From the cell containing the given text, extract its center point as [X, Y] coordinate. 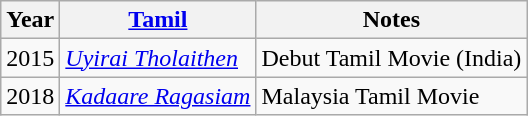
Uyirai Tholaithen [158, 58]
Debut Tamil Movie (India) [392, 58]
2018 [30, 96]
Malaysia Tamil Movie [392, 96]
Tamil [158, 20]
Kadaare Ragasiam [158, 96]
Notes [392, 20]
2015 [30, 58]
Year [30, 20]
